Return (X, Y) of the center of cell containing provided text 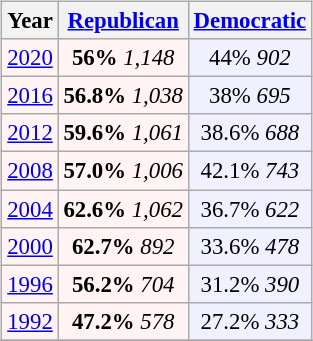
Year (30, 21)
57.0% 1,006 (123, 171)
56.2% 704 (123, 284)
38% 695 (250, 96)
33.6% 478 (250, 246)
Democratic (250, 21)
36.7% 622 (250, 209)
42.1% 743 (250, 171)
2012 (30, 133)
2000 (30, 246)
44% 902 (250, 58)
62.7% 892 (123, 246)
2020 (30, 58)
27.2% 333 (250, 321)
38.6% 688 (250, 133)
56.8% 1,038 (123, 96)
2016 (30, 96)
47.2% 578 (123, 321)
59.6% 1,061 (123, 133)
1992 (30, 321)
Republican (123, 21)
56% 1,148 (123, 58)
1996 (30, 284)
2008 (30, 171)
31.2% 390 (250, 284)
62.6% 1,062 (123, 209)
2004 (30, 209)
